Determine the (x, y) coordinate at the center of the cell enclosing the given text.  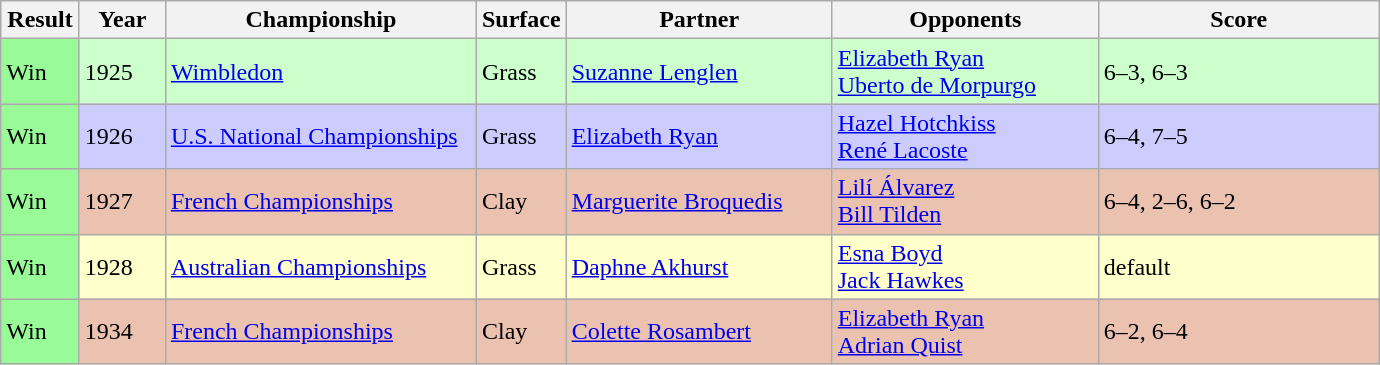
Championship (320, 20)
Daphne Akhurst (699, 266)
1927 (122, 202)
default (1238, 266)
Elizabeth Ryan Uberto de Morpurgo (965, 72)
1926 (122, 136)
U.S. National Championships (320, 136)
Esna Boyd Jack Hawkes (965, 266)
Surface (521, 20)
Elizabeth Ryan Adrian Quist (965, 332)
Score (1238, 20)
Result (40, 20)
1925 (122, 72)
6–4, 2–6, 6–2 (1238, 202)
6–4, 7–5 (1238, 136)
Opponents (965, 20)
Elizabeth Ryan (699, 136)
6–2, 6–4 (1238, 332)
Colette Rosambert (699, 332)
6–3, 6–3 (1238, 72)
Suzanne Lenglen (699, 72)
Wimbledon (320, 72)
Hazel Hotchkiss René Lacoste (965, 136)
Year (122, 20)
1934 (122, 332)
Marguerite Broquedis (699, 202)
Lilí Álvarez Bill Tilden (965, 202)
Australian Championships (320, 266)
Partner (699, 20)
1928 (122, 266)
